Capture the cell that displays the provided text and extract its (X, Y) central coordinate. 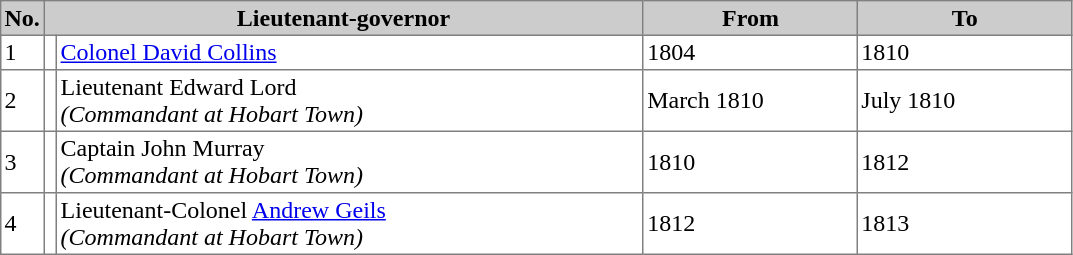
Lieutenant-Colonel Andrew Geils(Commandant at Hobart Town) (350, 224)
Colonel David Collins (350, 52)
From (750, 18)
1813 (965, 224)
To (965, 18)
4 (22, 224)
3 (22, 162)
2 (22, 101)
March 1810 (750, 101)
Lieutenant Edward Lord(Commandant at Hobart Town) (350, 101)
1804 (750, 52)
Lieutenant-governor (344, 18)
No. (22, 18)
July 1810 (965, 101)
1 (22, 52)
Captain John Murray(Commandant at Hobart Town) (350, 162)
